Find where the given text appears and provide that cell's center as [x, y] coordinate. 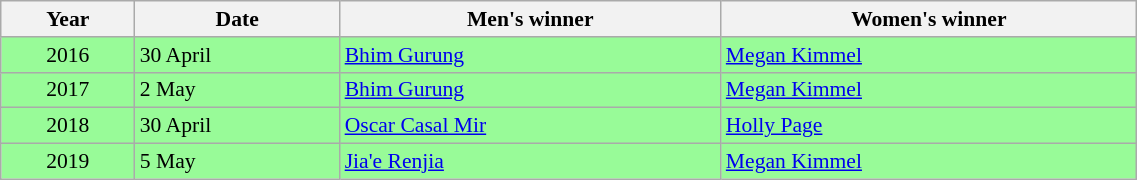
Men's winner [530, 19]
Year [68, 19]
Oscar Casal Mir [530, 126]
2016 [68, 55]
Jia'e Renjia [530, 162]
5 May [238, 162]
Date [238, 19]
Women's winner [929, 19]
2019 [68, 162]
2 May [238, 90]
Holly Page [929, 126]
2018 [68, 126]
2017 [68, 90]
